Return the (x, y) coordinate for the center point of the cell that contains the specified text.  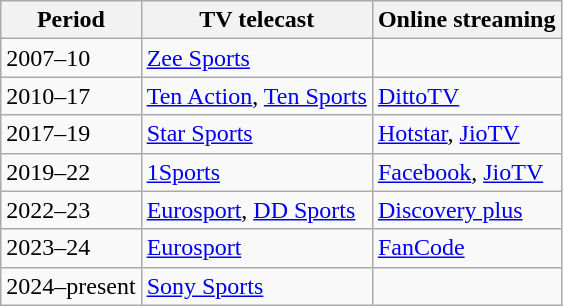
Discovery plus (466, 210)
2010–17 (71, 96)
Period (71, 20)
Sony Sports (256, 286)
TV telecast (256, 20)
2024–present (71, 286)
2019–22 (71, 172)
Ten Action, Ten Sports (256, 96)
1Sports (256, 172)
2007–10 (71, 58)
Hotstar, JioTV (466, 134)
Online streaming (466, 20)
FanCode (466, 248)
Star Sports (256, 134)
DittoTV (466, 96)
Eurosport, DD Sports (256, 210)
2022–23 (71, 210)
2017–19 (71, 134)
Eurosport (256, 248)
2023–24 (71, 248)
Facebook, JioTV (466, 172)
Zee Sports (256, 58)
